Locate the cell with the specified text and output its [x, y] center coordinate. 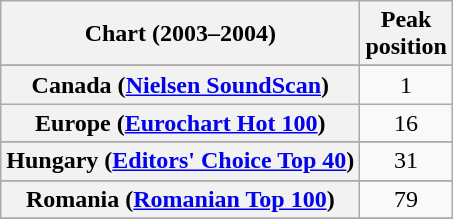
Chart (2003–2004) [180, 34]
Canada (Nielsen SoundScan) [180, 85]
79 [406, 199]
Romania (Romanian Top 100) [180, 199]
Hungary (Editors' Choice Top 40) [180, 161]
Peakposition [406, 34]
Europe (Eurochart Hot 100) [180, 123]
16 [406, 123]
1 [406, 85]
31 [406, 161]
